Pinpoint the cell where the given text exists, returning its [X, Y] midpoint coordinate. 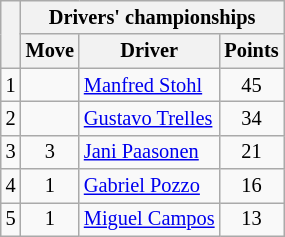
45 [251, 85]
Miguel Campos [150, 219]
Drivers' championships [152, 17]
13 [251, 219]
5 [11, 219]
34 [251, 118]
16 [251, 186]
21 [251, 152]
Jani Paasonen [150, 152]
2 [11, 118]
Move [50, 51]
Gustavo Trelles [150, 118]
Driver [150, 51]
Manfred Stohl [150, 85]
Points [251, 51]
4 [11, 186]
Gabriel Pozzo [150, 186]
